Determine the [x, y] coordinate at the center of the cell enclosing the given text.  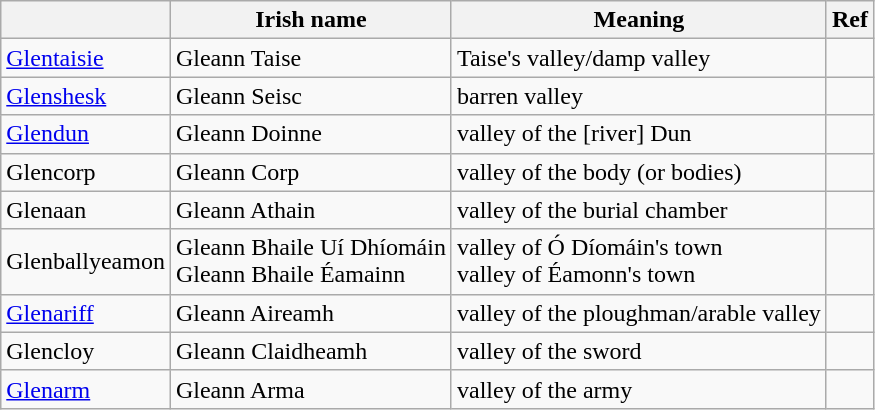
Glenshesk [86, 96]
Taise's valley/damp valley [638, 58]
Meaning [638, 20]
Glenballyeamon [86, 262]
Gleann Corp [310, 172]
Glenaan [86, 210]
valley of the body (or bodies) [638, 172]
valley of the [river] Dun [638, 134]
Gleann Claidheamh [310, 351]
Gleann Aireamh [310, 313]
valley of the burial chamber [638, 210]
Irish name [310, 20]
Gleann Athain [310, 210]
Glencloy [86, 351]
Gleann Doinne [310, 134]
Glencorp [86, 172]
Glentaisie [86, 58]
Glenariff [86, 313]
valley of the army [638, 389]
Ref [850, 20]
Glendun [86, 134]
barren valley [638, 96]
Gleann Seisc [310, 96]
valley of Ó Díomáin's townvalley of Éamonn's town [638, 262]
valley of the ploughman/arable valley [638, 313]
Gleann Bhaile Uí DhíomáinGleann Bhaile Éamainn [310, 262]
Glenarm [86, 389]
valley of the sword [638, 351]
Gleann Taise [310, 58]
Gleann Arma [310, 389]
